Return [X, Y] of the center of cell containing provided text 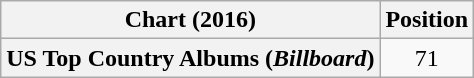
71 [427, 58]
Position [427, 20]
US Top Country Albums (Billboard) [190, 58]
Chart (2016) [190, 20]
